Search for the cell housing the specified text and yield its (X, Y) center coordinate. 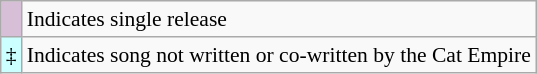
‡ (12, 55)
Indicates single release (279, 19)
Indicates song not written or co-written by the Cat Empire (279, 55)
